Scan for the cell matching the given text and deliver its [x, y] coordinate at center. 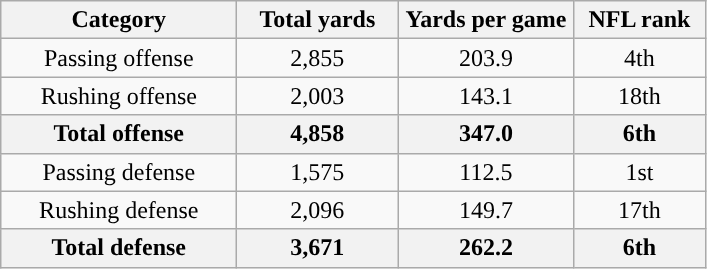
Yards per game [486, 20]
1,575 [318, 172]
17th [640, 210]
3,671 [318, 248]
2,855 [318, 58]
NFL rank [640, 20]
2,003 [318, 96]
347.0 [486, 134]
149.7 [486, 210]
262.2 [486, 248]
Total offense [119, 134]
Total defense [119, 248]
18th [640, 96]
1st [640, 172]
Category [119, 20]
Rushing offense [119, 96]
4,858 [318, 134]
4th [640, 58]
143.1 [486, 96]
203.9 [486, 58]
112.5 [486, 172]
Total yards [318, 20]
Passing offense [119, 58]
Rushing defense [119, 210]
2,096 [318, 210]
Passing defense [119, 172]
